Determine the (X, Y) coordinate at the center of the cell enclosing the given text.  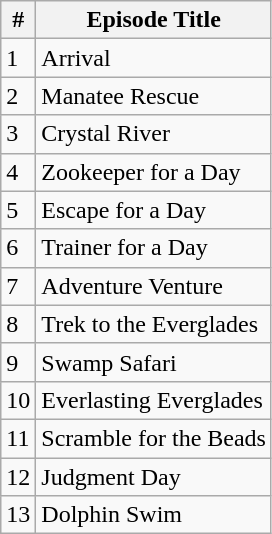
6 (18, 248)
Trainer for a Day (154, 248)
12 (18, 477)
8 (18, 324)
3 (18, 134)
Trek to the Everglades (154, 324)
7 (18, 286)
Zookeeper for a Day (154, 172)
Escape for a Day (154, 210)
Dolphin Swim (154, 515)
11 (18, 438)
10 (18, 400)
1 (18, 58)
Episode Title (154, 20)
Judgment Day (154, 477)
Scramble for the Beads (154, 438)
Arrival (154, 58)
# (18, 20)
13 (18, 515)
5 (18, 210)
Manatee Rescue (154, 96)
Swamp Safari (154, 362)
Adventure Venture (154, 286)
4 (18, 172)
Everlasting Everglades (154, 400)
9 (18, 362)
2 (18, 96)
Crystal River (154, 134)
